Return the [x, y] coordinate for the center point of the cell that contains the specified text.  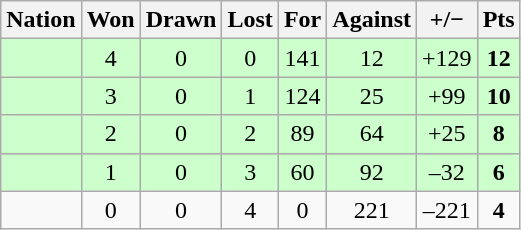
Pts [498, 20]
For [302, 20]
+99 [448, 96]
Lost [250, 20]
Nation [41, 20]
64 [372, 134]
10 [498, 96]
141 [302, 58]
–221 [448, 210]
+129 [448, 58]
Won [110, 20]
92 [372, 172]
60 [302, 172]
6 [498, 172]
25 [372, 96]
Against [372, 20]
+/− [448, 20]
124 [302, 96]
–32 [448, 172]
Drawn [181, 20]
89 [302, 134]
+25 [448, 134]
8 [498, 134]
221 [372, 210]
